Identify which cell holds the provided text, then report its (x, y) central coordinate. 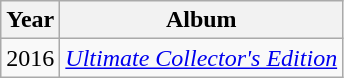
Year (30, 20)
Album (202, 20)
Ultimate Collector's Edition (202, 58)
2016 (30, 58)
